Return [X, Y] of the center of cell containing provided text 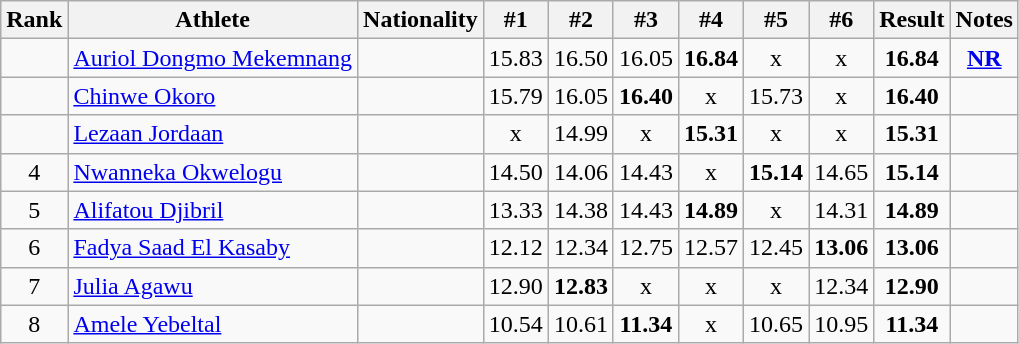
12.45 [776, 248]
#5 [776, 20]
14.65 [842, 172]
12.75 [646, 248]
#2 [580, 20]
5 [34, 210]
6 [34, 248]
#6 [842, 20]
14.38 [580, 210]
Julia Agawu [213, 286]
#1 [516, 20]
16.50 [580, 58]
8 [34, 324]
13.33 [516, 210]
Rank [34, 20]
14.31 [842, 210]
Athlete [213, 20]
10.95 [842, 324]
NR [984, 58]
Chinwe Okoro [213, 96]
Result [912, 20]
#4 [710, 20]
10.65 [776, 324]
12.12 [516, 248]
Alifatou Djibril [213, 210]
14.50 [516, 172]
14.06 [580, 172]
Nationality [421, 20]
Auriol Dongmo Mekemnang [213, 58]
15.73 [776, 96]
Lezaan Jordaan [213, 134]
Fadya Saad El Kasaby [213, 248]
10.61 [580, 324]
7 [34, 286]
15.79 [516, 96]
12.57 [710, 248]
#3 [646, 20]
Notes [984, 20]
4 [34, 172]
14.99 [580, 134]
Nwanneka Okwelogu [213, 172]
12.83 [580, 286]
10.54 [516, 324]
Amele Yebeltal [213, 324]
15.83 [516, 58]
